Detect which cell encompasses the target text, then output its (x, y) center coordinate. 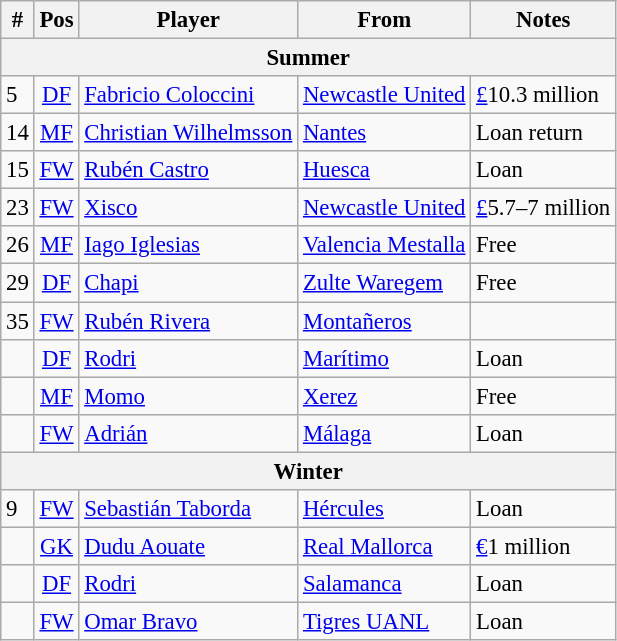
Winter (308, 471)
Loan return (544, 133)
Marítimo (384, 358)
Salamanca (384, 584)
£10.3 million (544, 95)
15 (18, 170)
35 (18, 321)
Iago Iglesias (188, 245)
£5.7–7 million (544, 208)
Rubén Rivera (188, 321)
Montañeros (384, 321)
Player (188, 20)
Zulte Waregem (384, 283)
From (384, 20)
Adrián (188, 433)
Christian Wilhelmsson (188, 133)
Chapi (188, 283)
Huesca (384, 170)
Pos (56, 20)
9 (18, 509)
Tigres UANL (384, 621)
5 (18, 95)
26 (18, 245)
Fabricio Coloccini (188, 95)
Real Mallorca (384, 546)
Omar Bravo (188, 621)
Hércules (384, 509)
Xerez (384, 396)
Nantes (384, 133)
€1 million (544, 546)
23 (18, 208)
Málaga (384, 433)
Notes (544, 20)
Dudu Aouate (188, 546)
GK (56, 546)
29 (18, 283)
14 (18, 133)
Sebastián Taborda (188, 509)
Momo (188, 396)
Summer (308, 58)
Rubén Castro (188, 170)
Valencia Mestalla (384, 245)
Xisco (188, 208)
# (18, 20)
